Find where the given text appears and provide that cell's center as [x, y] coordinate. 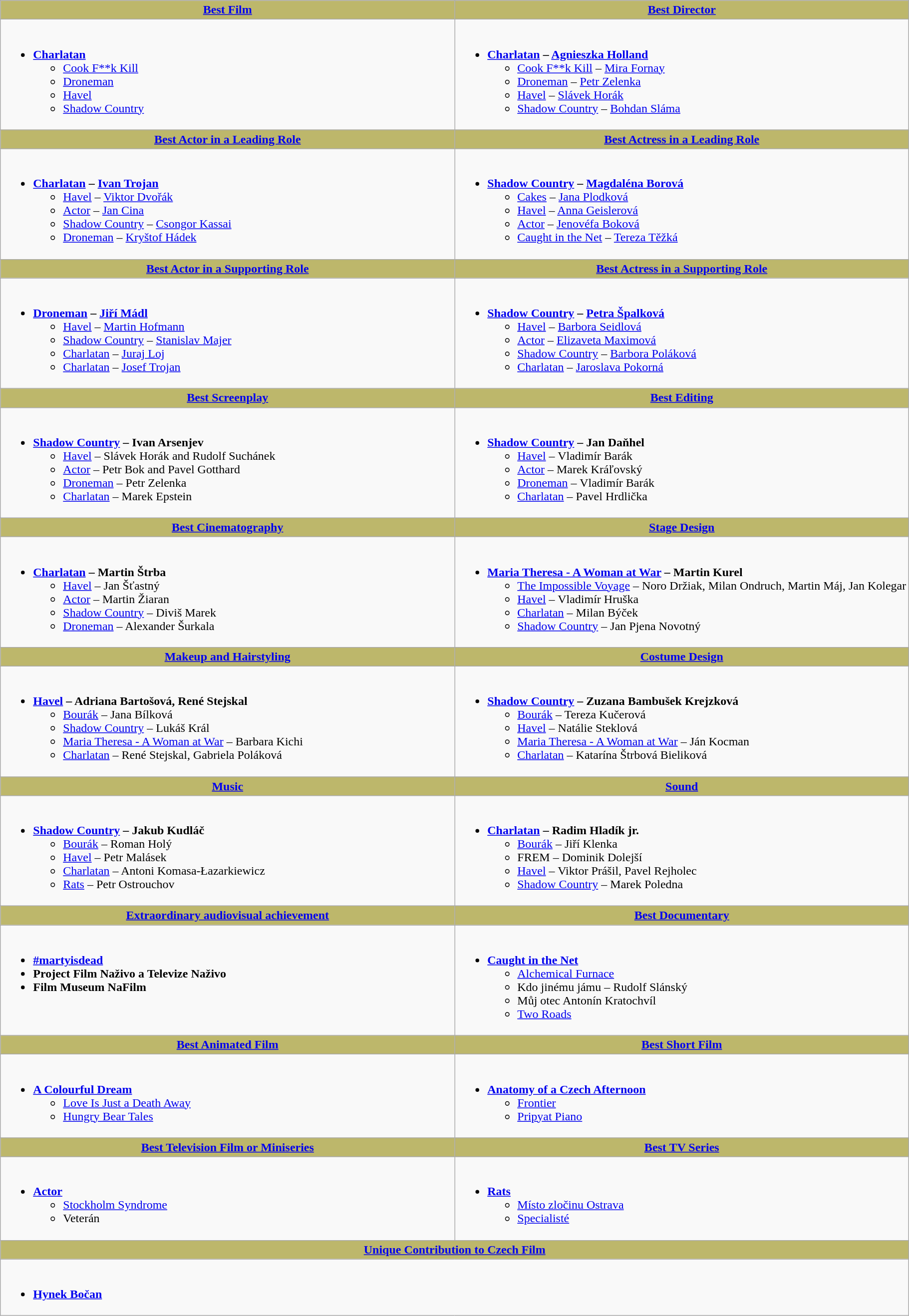
Best Actor in a Leading Role [228, 139]
A Colourful DreamLove Is Just a Death AwayHungry Bear Tales [228, 1096]
Best Documentary [682, 916]
Best Director [682, 10]
Charlatan – Radim Hladík jr.Bourák – Jiří KlenkaFREM – Dominik DolejšíHavel – Viktor Prášil, Pavel RejholecShadow Country – Marek Poledna [682, 851]
Charlatan – Ivan TrojanHavel – Viktor DvořákActor – Jan CinaShadow Country – Csongor KassaiDroneman – Kryštof Hádek [228, 204]
Music [228, 786]
Unique Contribution to Czech Film [455, 1250]
RatsMísto zločinu OstravaSpecialisté [682, 1198]
Shadow Country – Petra ŠpalkováHavel – Barbora SeidlováActor – Elizaveta MaximováShadow Country – Barbora PolákováCharlatan – Jaroslava Pokorná [682, 333]
Extraordinary audiovisual achievement [228, 916]
ActorStockholm SyndromeVeterán [228, 1198]
Costume Design [682, 657]
Best Screenplay [228, 398]
Best Actress in a Supporting Role [682, 269]
CharlatanCook F**k KillDronemanHavelShadow Country [228, 75]
Best Actress in a Leading Role [682, 139]
Best Cinematography [228, 527]
Charlatan – Martin ŠtrbaHavel – Jan ŠťastnýActor – Martin ŽiaranShadow Country – Diviš MarekDroneman – Alexander Šurkala [228, 592]
Caught in the NetAlchemical FurnaceKdo jinému jámu – Rudolf SlánskýMůj otec Antonín KratochvílTwo Roads [682, 981]
Best Television Film or Miniseries [228, 1147]
Charlatan – Agnieszka HollandCook F**k Kill – Mira FornayDroneman – Petr ZelenkaHavel – Slávek HorákShadow Country – Bohdan Sláma [682, 75]
Best Film [228, 10]
Shadow Country – Jan DaňhelHavel – Vladimír BarákActor – Marek KráľovskýDroneman – Vladimír BarákCharlatan – Pavel Hrdlička [682, 462]
Best Short Film [682, 1045]
Best Animated Film [228, 1045]
Shadow Country – Jakub KudláčBourák – Roman HolýHavel – Petr MalásekCharlatan – Antoni Komasa-ŁazarkiewiczRats – Petr Ostrouchov [228, 851]
Makeup and Hairstyling [228, 657]
Stage Design [682, 527]
Droneman – Jiří MádlHavel – Martin HofmannShadow Country – Stanislav MajerCharlatan – Juraj LojCharlatan – Josef Trojan [228, 333]
Hynek Bočan [455, 1287]
Best Editing [682, 398]
Sound [682, 786]
Anatomy of a Czech AfternoonFrontierPripyat Piano [682, 1096]
#martyisdeadProject Film Naživo a Televize NaživoFilm Museum NaFilm [228, 981]
Best TV Series [682, 1147]
Best Actor in a Supporting Role [228, 269]
Shadow Country – Magdaléna BorováCakes – Jana PlodkováHavel – Anna GeislerováActor – Jenovéfa BokováCaught in the Net – Tereza Těžká [682, 204]
